Provide the (X, Y) coordinate of the cell's center where the given text is located.  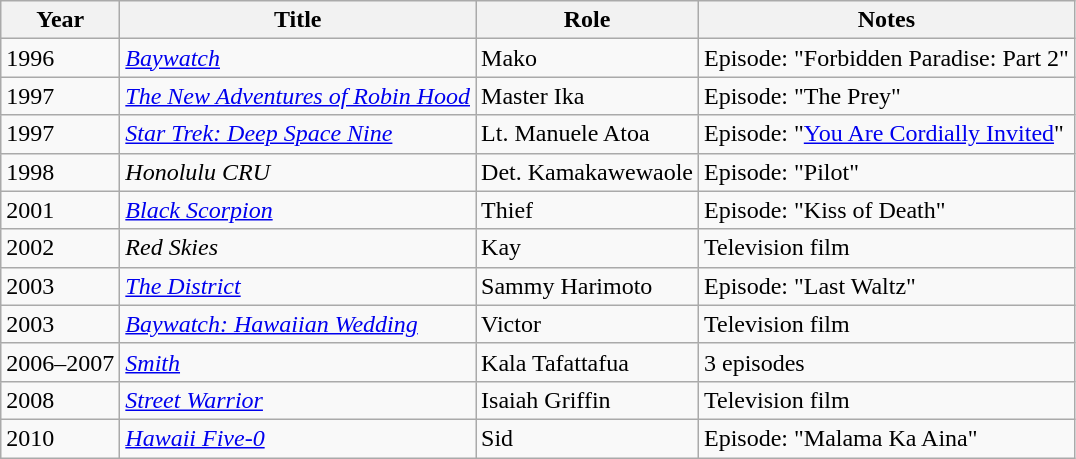
Title (298, 20)
Notes (886, 20)
1998 (60, 172)
Kay (588, 248)
1996 (60, 58)
Black Scorpion (298, 210)
Kala Tafattafua (588, 362)
2006–2007 (60, 362)
Episode: "Malama Ka Aina" (886, 438)
Episode: "The Prey" (886, 96)
Hawaii Five-0 (298, 438)
Episode: "Last Waltz" (886, 286)
Episode: "Pilot" (886, 172)
The New Adventures of Robin Hood (298, 96)
Episode: "Kiss of Death" (886, 210)
Episode: "You Are Cordially Invited" (886, 134)
Episode: "Forbidden Paradise: Part 2" (886, 58)
Baywatch (298, 58)
Sid (588, 438)
2008 (60, 400)
Smith (298, 362)
Isaiah Griffin (588, 400)
Year (60, 20)
2010 (60, 438)
Honolulu CRU (298, 172)
Thief (588, 210)
Baywatch: Hawaiian Wedding (298, 324)
Det. Kamakawewaole (588, 172)
3 episodes (886, 362)
Star Trek: Deep Space Nine (298, 134)
Mako (588, 58)
Red Skies (298, 248)
The District (298, 286)
Lt. Manuele Atoa (588, 134)
Street Warrior (298, 400)
Master Ika (588, 96)
Role (588, 20)
2001 (60, 210)
2002 (60, 248)
Sammy Harimoto (588, 286)
Victor (588, 324)
